Pinpoint the cell where the given text exists, returning its (x, y) midpoint coordinate. 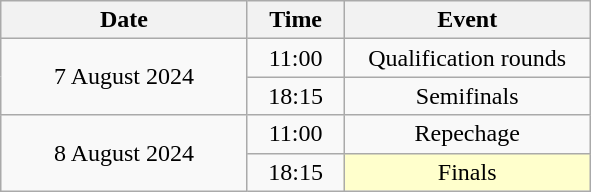
Event (468, 20)
7 August 2024 (124, 77)
Qualification rounds (468, 58)
Date (124, 20)
8 August 2024 (124, 153)
Semifinals (468, 96)
Repechage (468, 134)
Finals (468, 172)
Time (296, 20)
